Search for the cell housing the specified text and yield its [x, y] center coordinate. 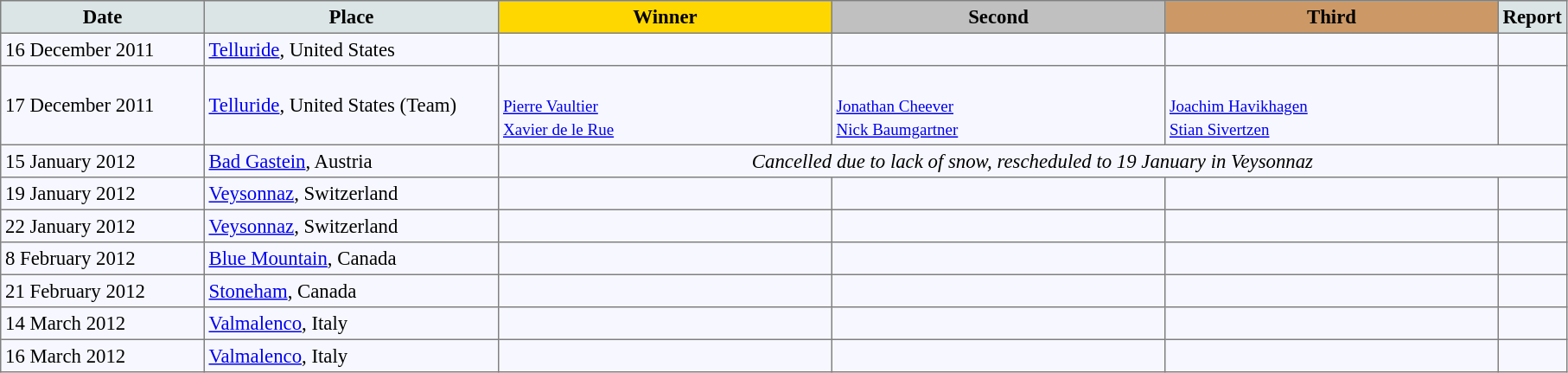
Stoneham, Canada [351, 291]
Report [1532, 17]
15 January 2012 [103, 161]
Bad Gastein, Austria [351, 161]
22 January 2012 [103, 226]
Joachim HavikhagenStian Sivertzen [1332, 106]
Place [351, 17]
14 March 2012 [103, 324]
Telluride, United States [351, 49]
Telluride, United States (Team) [351, 106]
Jonathan CheeverNick Baumgartner [998, 106]
17 December 2011 [103, 106]
8 February 2012 [103, 259]
Blue Mountain, Canada [351, 259]
Pierre VaultierXavier de le Rue [666, 106]
16 December 2011 [103, 49]
Second [998, 17]
Third [1332, 17]
Date [103, 17]
19 January 2012 [103, 194]
Cancelled due to lack of snow, rescheduled to 19 January in Veysonnaz [1032, 161]
Winner [666, 17]
21 February 2012 [103, 291]
16 March 2012 [103, 356]
